Find where the given text appears and provide that cell's center as [X, Y] coordinate. 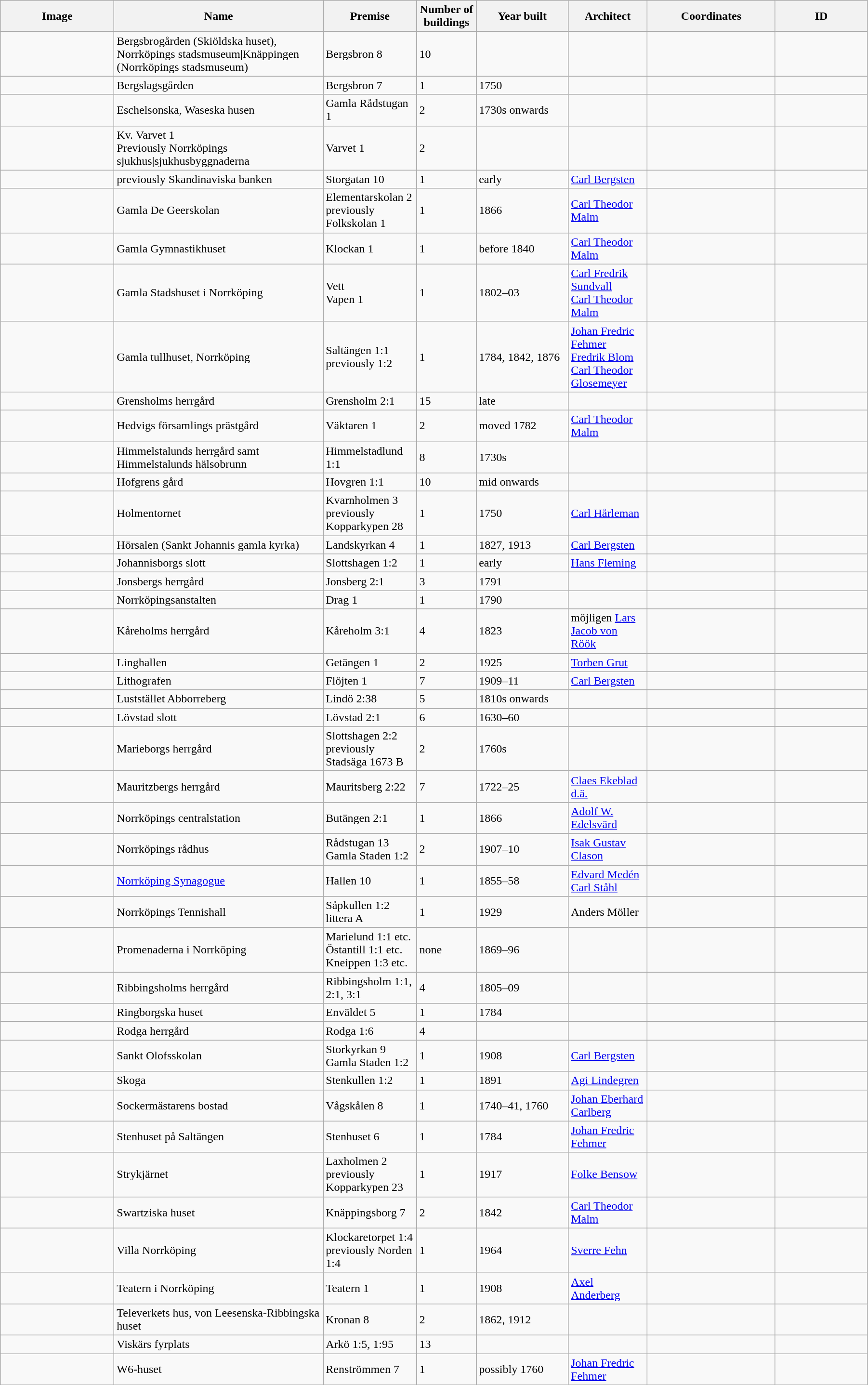
previously Skandinaviska banken [219, 179]
1740–41, 1760 [522, 1105]
Gamla Gymnastikhuset [219, 249]
Väktaren 1 [370, 426]
1630–60 [522, 717]
1842 [522, 1212]
Rådstugan 13Gamla Staden 1:2 [370, 849]
Butängen 2:1 [370, 818]
Vågskålen 8 [370, 1105]
Luststället Abborreberg [219, 699]
1760s [522, 749]
Marielund 1:1 etc.Östantill 1:1 etc.Kneippen 1:3 etc. [370, 950]
Knäppingsborg 7 [370, 1212]
1802–03 [522, 293]
Kåreholms herrgård [219, 631]
Claes Ekeblad d.ä. [608, 786]
Folke Bensow [608, 1174]
Grensholm 2:1 [370, 401]
Hans Fleming [608, 563]
1722–25 [522, 786]
Swartziska huset [219, 1212]
1917 [522, 1174]
Number ofbuildings [447, 16]
Hofgrens gård [219, 482]
1929 [522, 912]
Kronan 8 [370, 1319]
Norrköpingsanstalten [219, 600]
Teatern 1 [370, 1288]
W6-huset [219, 1369]
3 [447, 581]
Kvarnholmen 3previously Kopparkypen 28 [370, 514]
13 [447, 1344]
Year built [522, 16]
Viskärs fyrplats [219, 1344]
1730s onwards [522, 110]
Gamla Rådstugan 1 [370, 110]
Televerkets hus, von Leesenska-Ribbingska huset [219, 1319]
Himmelstalunds herrgård samt Himmelstalunds hälsobrunn [219, 457]
Lithografen [219, 681]
Stenhuset på Saltängen [219, 1137]
Torben Grut [608, 662]
possibly 1760 [522, 1369]
15 [447, 401]
Marieborgs herrgård [219, 749]
1862, 1912 [522, 1319]
Adolf W. Edelsvärd [608, 818]
Promenaderna i Norrköping [219, 950]
1791 [522, 581]
Johan Fredric FehmerFredrik BlomCarl Theodor Glosemeyer [608, 356]
Hallen 10 [370, 881]
Agi Lindegren [608, 1081]
VettVapen 1 [370, 293]
Sockermästarens bostad [219, 1105]
Carl Fredrik SundvallCarl Theodor Malm [608, 293]
Norrköpings rådhus [219, 849]
Mauritsberg 2:22 [370, 786]
Elementarskolan 2previously Folkskolan 1 [370, 211]
Storgatan 10 [370, 179]
Jonsbergs herrgård [219, 581]
Strykjärnet [219, 1174]
Holmentornet [219, 514]
1907–10 [522, 849]
Såpkullen 1:2 littera A [370, 912]
Lindö 2:38 [370, 699]
Ribbingsholm 1:1, 2:1, 3:1 [370, 988]
Enväldet 5 [370, 1013]
8 [447, 457]
6 [447, 717]
Renströmmen 7 [370, 1369]
1730s [522, 457]
Norrköpings centralstation [219, 818]
Premise [370, 16]
Grensholms herrgård [219, 401]
Norrköping Synagogue [219, 881]
Gamla tullhuset, Norrköping [219, 356]
Himmelstadlund 1:1 [370, 457]
Flöjten 1 [370, 681]
Jonsberg 2:1 [370, 581]
Axel Anderberg [608, 1288]
Architect [608, 16]
1855–58 [522, 881]
1869–96 [522, 950]
Stenkullen 1:2 [370, 1081]
Lövstad 2:1 [370, 717]
Carl Hårleman [608, 514]
Mauritzbergs herrgård [219, 786]
Anders Möller [608, 912]
Storkyrkan 9Gamla Staden 1:2 [370, 1056]
Lövstad slott [219, 717]
1891 [522, 1081]
1790 [522, 600]
Stenhuset 6 [370, 1137]
Slottshagen 2:2previously Stadsäga 1673 B [370, 749]
1909–11 [522, 681]
Arkö 1:5, 1:95 [370, 1344]
1925 [522, 662]
Ringborgska huset [219, 1013]
Sankt Olofsskolan [219, 1056]
Skoga [219, 1081]
Johan Eberhard Carlberg [608, 1105]
Edvard MedénCarl Ståhl [608, 881]
Teatern i Norrköping [219, 1288]
Laxholmen 2previously Kopparkypen 23 [370, 1174]
1964 [522, 1250]
Kv. Varvet 1Previously Norrköpings sjukhus|sjukhusbyggnaderna [219, 148]
Gamla Stadshuset i Norrköping [219, 293]
Landskyrkan 4 [370, 545]
Rodga herrgård [219, 1031]
1784, 1842, 1876 [522, 356]
Bergsbron 8 [370, 54]
1823 [522, 631]
Linghallen [219, 662]
Klockan 1 [370, 249]
Hovgren 1:1 [370, 482]
Sverre Fehn [608, 1250]
Klockaretorpet 1:4previously Norden 1:4 [370, 1250]
möjligen Lars Jacob von Röök [608, 631]
Bergslagsgården [219, 85]
Johannisborgs slott [219, 563]
Kåreholm 3:1 [370, 631]
moved 1782 [522, 426]
Coordinates [711, 16]
Drag 1 [370, 600]
ID [821, 16]
Image [57, 16]
5 [447, 699]
Ribbingsholms herrgård [219, 988]
Eschelsonska, Waseska husen [219, 110]
Gamla De Geerskolan [219, 211]
1805–09 [522, 988]
Hedvigs församlings prästgård [219, 426]
mid onwards [522, 482]
Rodga 1:6 [370, 1031]
none [447, 950]
Villa Norrköping [219, 1250]
Norrköpings Tennishall [219, 912]
Hörsalen (Sankt Johannis gamla kyrka) [219, 545]
1810s onwards [522, 699]
Bergsbron 7 [370, 85]
Getängen 1 [370, 662]
Varvet 1 [370, 148]
Name [219, 16]
Saltängen 1:1previously 1:2 [370, 356]
late [522, 401]
1827, 1913 [522, 545]
Bergsbrogården (Skiöldska huset), Norrköpings stadsmuseum|Knäppingen (Norrköpings stadsmuseum) [219, 54]
before 1840 [522, 249]
Slottshagen 1:2 [370, 563]
Isak Gustav Clason [608, 849]
